Find where the given text appears and provide that cell's center as [X, Y] coordinate. 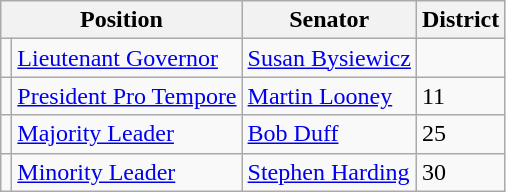
District [460, 20]
25 [460, 134]
Susan Bysiewicz [329, 58]
30 [460, 172]
Senator [329, 20]
Majority Leader [127, 134]
Bob Duff [329, 134]
Minority Leader [127, 172]
Martin Looney [329, 96]
Position [122, 20]
President Pro Tempore [127, 96]
Stephen Harding [329, 172]
Lieutenant Governor [127, 58]
11 [460, 96]
